Locate the cell with the specified text and output its (X, Y) center coordinate. 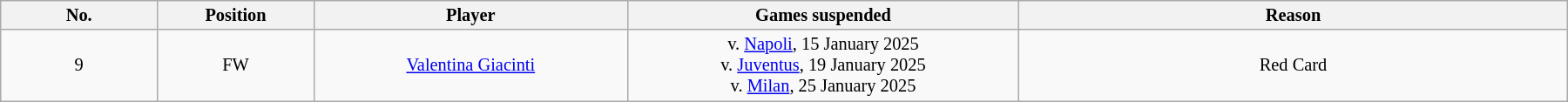
Red Card (1293, 65)
9 (79, 65)
Valentina Giacinti (470, 65)
FW (236, 65)
Reason (1293, 15)
Games suspended (823, 15)
Position (236, 15)
v. Napoli, 15 January 2025 v. Juventus, 19 January 2025 v. Milan, 25 January 2025 (823, 65)
No. (79, 15)
Player (470, 15)
